For the text-containing cell, return its midpoint in [x, y] coordinate format. 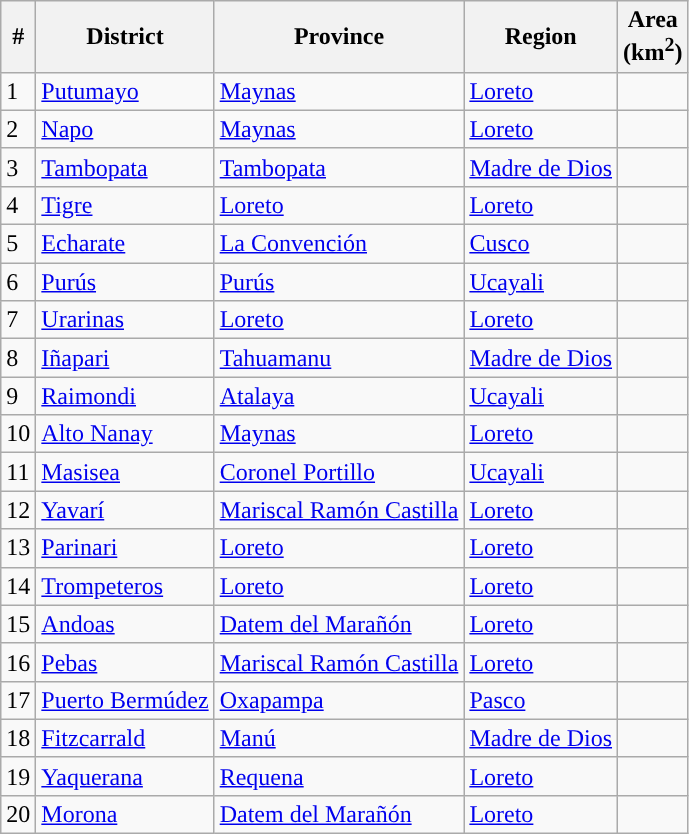
7 [18, 320]
12 [18, 510]
4 [18, 205]
Tahuamanu [339, 358]
Alto Nanay [125, 434]
13 [18, 548]
Pebas [125, 662]
Echarate [125, 244]
2 [18, 129]
20 [18, 814]
District [125, 37]
10 [18, 434]
Atalaya [339, 396]
Parinari [125, 548]
Trompeteros [125, 586]
La Convención [339, 244]
17 [18, 700]
5 [18, 244]
Yavarí [125, 510]
Province [339, 37]
15 [18, 624]
14 [18, 586]
11 [18, 472]
Region [541, 37]
6 [18, 282]
Andoas [125, 624]
Morona [125, 814]
Pasco [541, 700]
Manú [339, 738]
3 [18, 167]
Puerto Bermúdez [125, 700]
8 [18, 358]
Oxapampa [339, 700]
19 [18, 776]
Tigre [125, 205]
18 [18, 738]
Urarinas [125, 320]
Raimondi [125, 396]
1 [18, 91]
9 [18, 396]
Napo [125, 129]
Fitzcarrald [125, 738]
Iñapari [125, 358]
Area(km2) [653, 37]
16 [18, 662]
Yaquerana [125, 776]
Coronel Portillo [339, 472]
Putumayo [125, 91]
# [18, 37]
Requena [339, 776]
Cusco [541, 244]
Masisea [125, 472]
